From the cell containing the given text, extract its center point as (X, Y) coordinate. 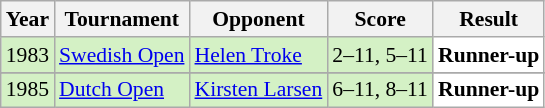
Result (488, 19)
Opponent (258, 19)
Tournament (122, 19)
Score (380, 19)
6–11, 8–11 (380, 90)
Helen Troke (258, 55)
Kirsten Larsen (258, 90)
1983 (28, 55)
2–11, 5–11 (380, 55)
Swedish Open (122, 55)
Year (28, 19)
1985 (28, 90)
Dutch Open (122, 90)
